Determine the (x, y) coordinate at the center of the cell enclosing the given text.  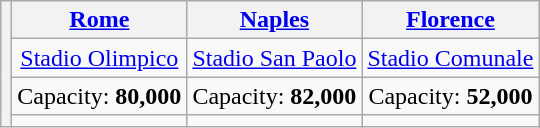
Capacity: 52,000 (450, 96)
Stadio San Paolo (274, 58)
Capacity: 80,000 (100, 96)
Stadio Comunale (450, 58)
Naples (274, 20)
Florence (450, 20)
Stadio Olimpico (100, 58)
Rome (100, 20)
Capacity: 82,000 (274, 96)
